Detect which cell encompasses the target text, then output its [x, y] center coordinate. 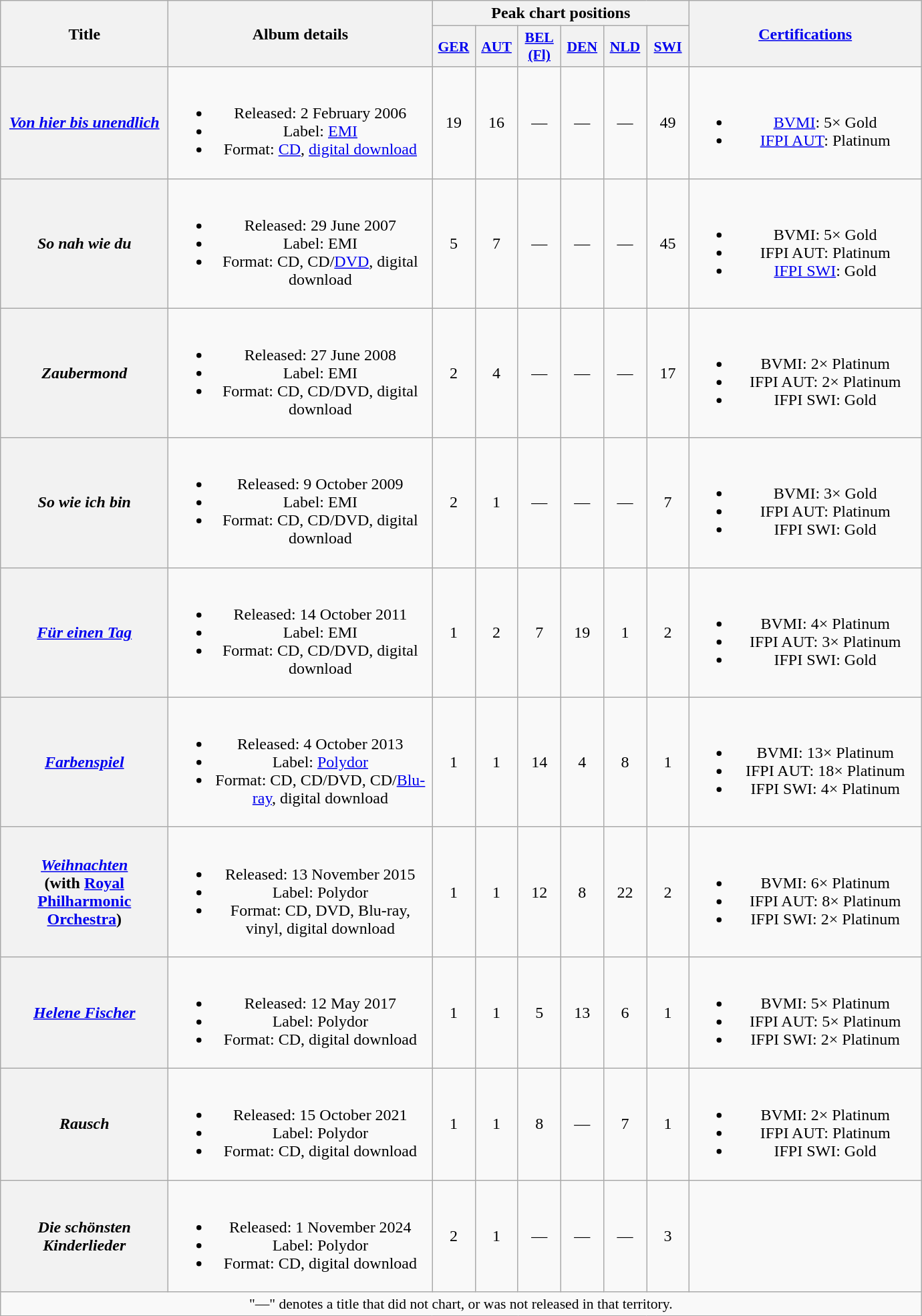
13 [582, 1012]
Released: 15 October 2021Label: PolydorFormat: CD, digital download [301, 1124]
Album details [301, 33]
Released: 4 October 2013Label: PolydorFormat: CD, CD/DVD, CD/Blu-ray, digital download [301, 762]
Released: 2 February 2006Label: EMIFormat: CD, digital download [301, 123]
Title [84, 33]
Rausch [84, 1124]
Released: 1 November 2024Label: PolydorFormat: CD, digital download [301, 1236]
DEN [582, 47]
Farbenspiel [84, 762]
Released: 9 October 2009Label: EMIFormat: CD, CD/DVD, digital download [301, 503]
SWI [668, 47]
GER [454, 47]
Zaubermond [84, 373]
BVMI: 2× PlatinumIFPI AUT: 2× PlatinumIFPI SWI: Gold [806, 373]
Released: 27 June 2008Label: EMIFormat: CD, CD/DVD, digital download [301, 373]
49 [668, 123]
So nah wie du [84, 243]
BVMI: 5× GoldIFPI AUT: Platinum [806, 123]
Von hier bis unendlich [84, 123]
"—" denotes a title that did not chart, or was not released in that territory. [461, 1304]
BVMI: 6× PlatinumIFPI AUT: 8× PlatinumIFPI SWI: 2× Platinum [806, 892]
12 [539, 892]
Released: 13 November 2015Label: PolydorFormat: CD, DVD, Blu-ray, vinyl, digital download [301, 892]
BVMI: 5× GoldIFPI AUT: PlatinumIFPI SWI: Gold [806, 243]
22 [625, 892]
17 [668, 373]
Released: 14 October 2011Label: EMIFormat: CD, CD/DVD, digital download [301, 632]
BEL(Fl) [539, 47]
6 [625, 1012]
Die schönsten Kinderlieder [84, 1236]
Certifications [806, 33]
Peak chart positions [561, 13]
BVMI: 4× PlatinumIFPI AUT: 3× PlatinumIFPI SWI: Gold [806, 632]
NLD [625, 47]
16 [496, 123]
BVMI: 3× GoldIFPI AUT: PlatinumIFPI SWI: Gold [806, 503]
Released: 12 May 2017Label: PolydorFormat: CD, digital download [301, 1012]
BVMI: 2× PlatinumIFPI AUT: PlatinumIFPI SWI: Gold [806, 1124]
3 [668, 1236]
BVMI: 5× PlatinumIFPI AUT: 5× PlatinumIFPI SWI: 2× Platinum [806, 1012]
So wie ich bin [84, 503]
Helene Fischer [84, 1012]
Für einen Tag [84, 632]
Weihnachten(with Royal Philharmonic Orchestra) [84, 892]
45 [668, 243]
AUT [496, 47]
BVMI: 13× PlatinumIFPI AUT: 18× PlatinumIFPI SWI: 4× Platinum [806, 762]
14 [539, 762]
Released: 29 June 2007Label: EMIFormat: CD, CD/DVD, digital download [301, 243]
